Return (X, Y) of the center of cell containing provided text 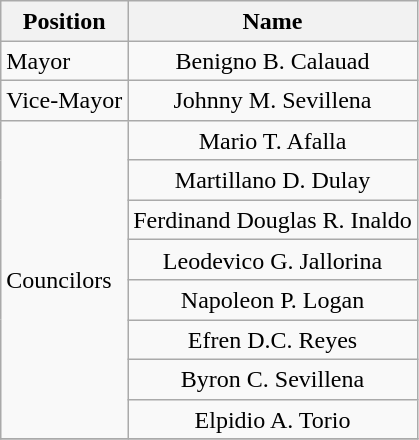
Efren D.C. Reyes (273, 340)
Napoleon P. Logan (273, 300)
Leodevico G. Jallorina (273, 260)
Elpidio A. Torio (273, 419)
Byron C. Sevillena (273, 379)
Mario T. Afalla (273, 140)
Name (273, 21)
Mayor (64, 61)
Ferdinand Douglas R. Inaldo (273, 220)
Johnny M. Sevillena (273, 100)
Councilors (64, 280)
Vice-Mayor (64, 100)
Benigno B. Calauad (273, 61)
Position (64, 21)
Martillano D. Dulay (273, 180)
